Pinpoint the cell where the given text exists, returning its [x, y] midpoint coordinate. 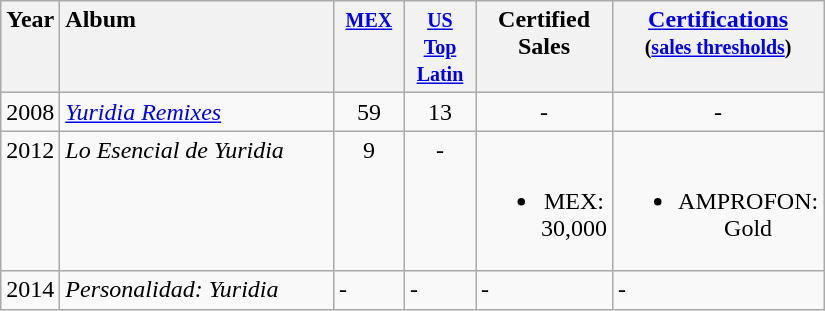
2014 [30, 290]
US Top Latin [440, 47]
Lo Esencial de Yuridia [197, 201]
MEX [368, 47]
59 [368, 112]
9 [368, 201]
Certified Sales [544, 47]
13 [440, 112]
Yuridia Remixes [197, 112]
MEX: 30,000 [544, 201]
2008 [30, 112]
Year [30, 47]
2012 [30, 201]
AMPROFON: Gold [718, 201]
Personalidad: Yuridia [197, 290]
Certifications(sales thresholds) [718, 47]
Album [197, 47]
